Provide the (X, Y) coordinate of the cell's center where the given text is located.  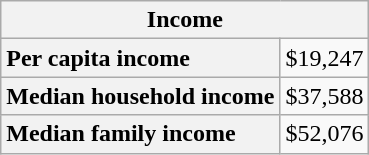
$19,247 (324, 58)
Median family income (140, 134)
Per capita income (140, 58)
$52,076 (324, 134)
$37,588 (324, 96)
Median household income (140, 96)
Income (185, 20)
